Output the (x, y) coordinate of the center of the cell containing the given text.  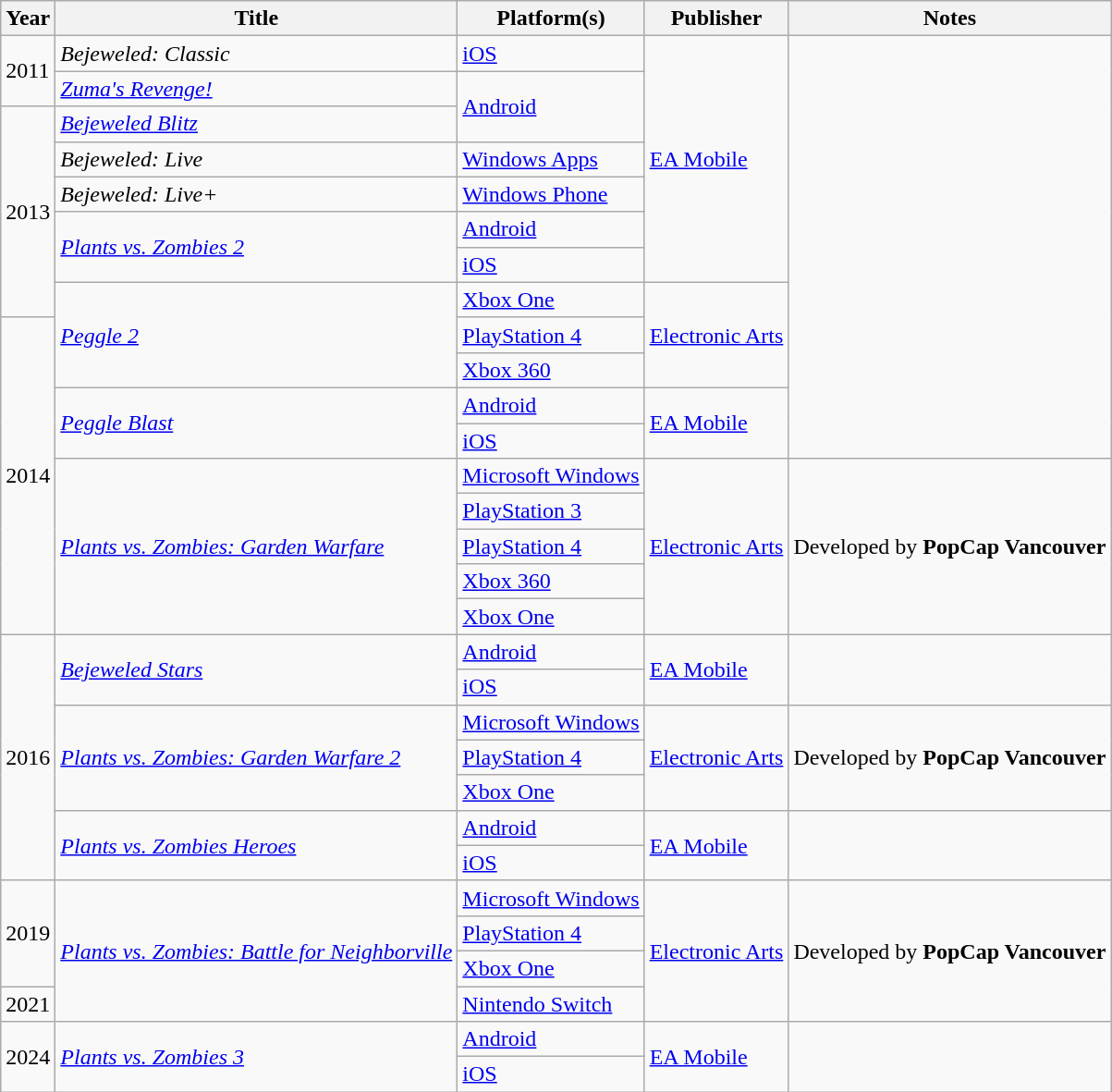
2011 (28, 71)
2013 (28, 212)
Notes (950, 18)
Year (28, 18)
PlayStation 3 (551, 511)
2019 (28, 933)
Zuma's Revenge! (257, 89)
2016 (28, 757)
Publisher (716, 18)
2024 (28, 1057)
Plants vs. Zombies 3 (257, 1057)
Plants vs. Zombies Heroes (257, 845)
Bejeweled: Live+ (257, 194)
2014 (28, 475)
Windows Phone (551, 194)
Bejeweled: Classic (257, 54)
Plants vs. Zombies: Garden Warfare (257, 546)
Peggle Blast (257, 423)
Bejeweled: Live (257, 159)
2021 (28, 1003)
Windows Apps (551, 159)
Plants vs. Zombies 2 (257, 247)
Bejeweled Stars (257, 669)
Peggle 2 (257, 335)
Plants vs. Zombies: Battle for Neighborville (257, 951)
Nintendo Switch (551, 1003)
Title (257, 18)
Bejeweled Blitz (257, 124)
Platform(s) (551, 18)
Plants vs. Zombies: Garden Warfare 2 (257, 757)
